Output the [x, y] coordinate of the center of the cell containing the given text.  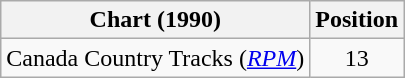
Position [357, 20]
Chart (1990) [156, 20]
13 [357, 58]
Canada Country Tracks (RPM) [156, 58]
